Pinpoint the cell where the given text exists, returning its [X, Y] midpoint coordinate. 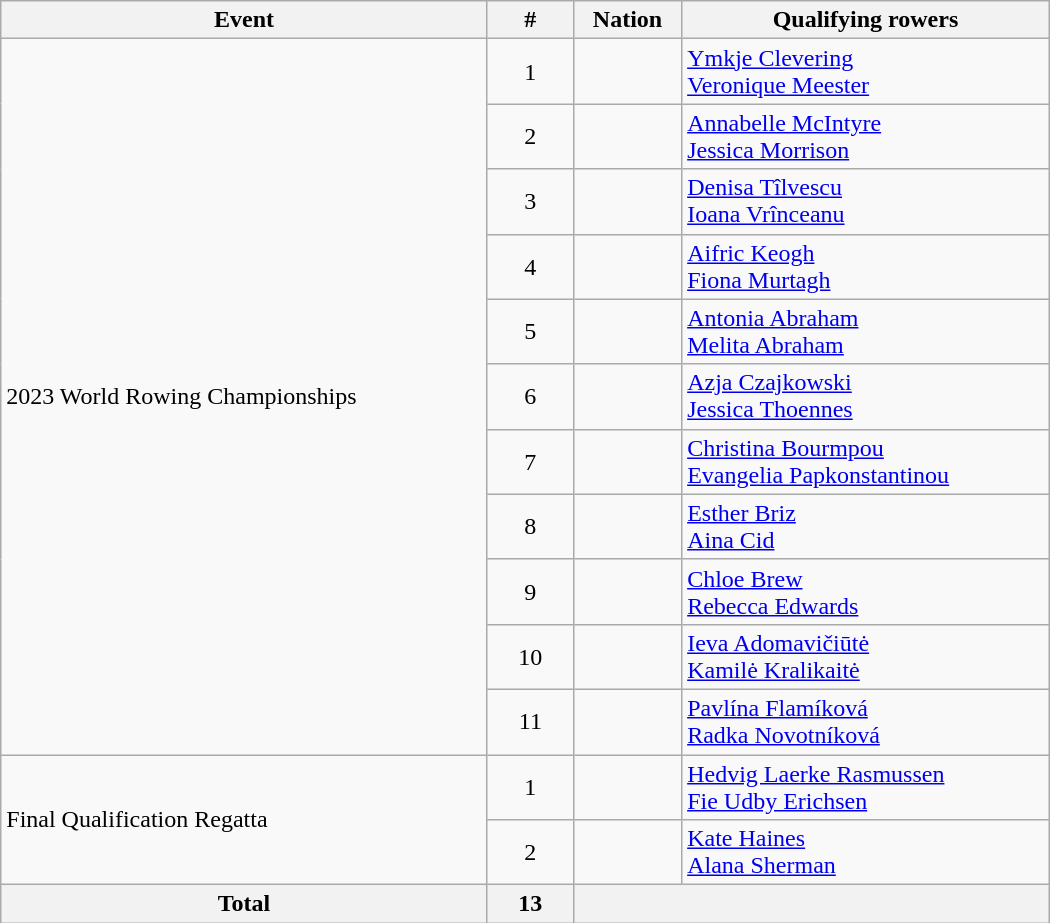
4 [530, 266]
7 [530, 462]
Aifric KeoghFiona Murtagh [866, 266]
Denisa TîlvescuIoana Vrînceanu [866, 202]
Christina BourmpouEvangelia Papkonstantinou [866, 462]
3 [530, 202]
6 [530, 396]
Qualifying rowers [866, 20]
# [530, 20]
Antonia AbrahamMelita Abraham [866, 332]
Azja CzajkowskiJessica Thoennes [866, 396]
5 [530, 332]
13 [530, 904]
10 [530, 656]
Total [244, 904]
Final Qualification Regatta [244, 819]
Event [244, 20]
Pavlína FlamíkováRadka Novotníková [866, 722]
Chloe BrewRebecca Edwards [866, 592]
8 [530, 526]
Nation [627, 20]
Annabelle McIntyreJessica Morrison [866, 136]
Ymkje CleveringVeronique Meester [866, 72]
Ieva AdomavičiūtėKamilė Kralikaitė [866, 656]
Esther BrizAina Cid [866, 526]
Hedvig Laerke RasmussenFie Udby Erichsen [866, 786]
11 [530, 722]
9 [530, 592]
Kate HainesAlana Sherman [866, 852]
2023 World Rowing Championships [244, 397]
